Search for the cell housing the specified text and yield its [x, y] center coordinate. 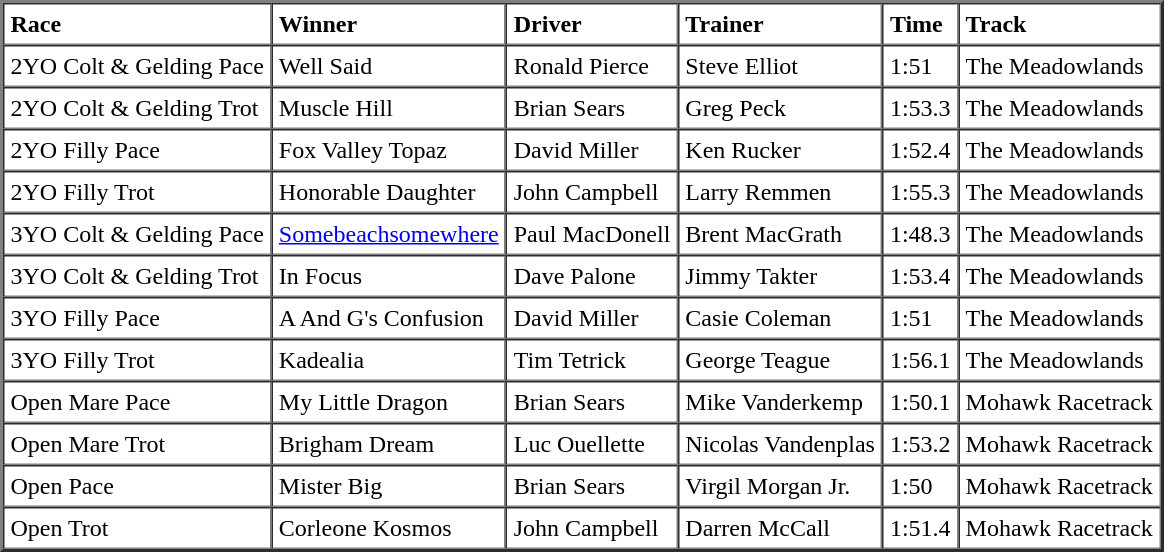
Virgil Morgan Jr. [780, 486]
1:48.3 [920, 234]
Track [1059, 24]
Fox Valley Topaz [388, 150]
Driver [592, 24]
Steve Elliot [780, 66]
1:51.4 [920, 528]
Casie Coleman [780, 318]
Open Pace [137, 486]
Time [920, 24]
Paul MacDonell [592, 234]
1:50 [920, 486]
Greg Peck [780, 108]
Open Mare Pace [137, 402]
2YO Filly Trot [137, 192]
A And G's Confusion [388, 318]
Ronald Pierce [592, 66]
Brigham Dream [388, 444]
2YO Colt & Gelding Pace [137, 66]
Open Mare Trot [137, 444]
1:53.3 [920, 108]
2YO Colt & Gelding Trot [137, 108]
3YO Colt & Gelding Pace [137, 234]
1:50.1 [920, 402]
3YO Filly Pace [137, 318]
In Focus [388, 276]
Tim Tetrick [592, 360]
Mike Vanderkemp [780, 402]
3YO Filly Trot [137, 360]
Ken Rucker [780, 150]
Kadealia [388, 360]
Well Said [388, 66]
Brent MacGrath [780, 234]
Dave Palone [592, 276]
Race [137, 24]
Mister Big [388, 486]
My Little Dragon [388, 402]
1:53.4 [920, 276]
George Teague [780, 360]
1:56.1 [920, 360]
1:52.4 [920, 150]
Luc Ouellette [592, 444]
1:55.3 [920, 192]
2YO Filly Pace [137, 150]
Larry Remmen [780, 192]
Open Trot [137, 528]
Nicolas Vandenplas [780, 444]
Winner [388, 24]
Jimmy Takter [780, 276]
Somebeachsomewhere [388, 234]
Corleone Kosmos [388, 528]
3YO Colt & Gelding Trot [137, 276]
Honorable Daughter [388, 192]
Muscle Hill [388, 108]
Trainer [780, 24]
Darren McCall [780, 528]
1:53.2 [920, 444]
